Extract the (X, Y) coordinate from the center of the cell holding the provided text.  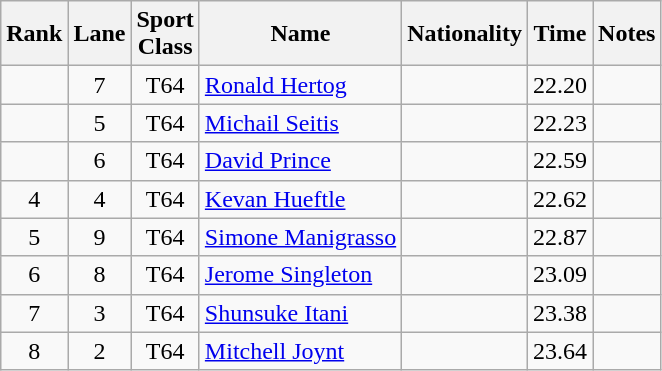
23.64 (560, 351)
22.23 (560, 123)
23.38 (560, 313)
Notes (627, 34)
22.20 (560, 85)
Ronald Hertog (300, 85)
3 (100, 313)
Jerome Singleton (300, 275)
Michail Seitis (300, 123)
Mitchell Joynt (300, 351)
Shunsuke Itani (300, 313)
Simone Manigrasso (300, 237)
Time (560, 34)
Name (300, 34)
22.62 (560, 199)
David Prince (300, 161)
9 (100, 237)
22.59 (560, 161)
Kevan Hueftle (300, 199)
Lane (100, 34)
2 (100, 351)
Nationality (465, 34)
Rank (34, 34)
22.87 (560, 237)
SportClass (165, 34)
23.09 (560, 275)
